Locate the cell with the specified text and output its [x, y] center coordinate. 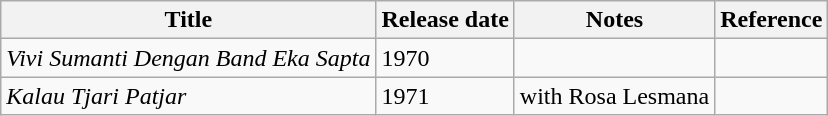
Reference [772, 20]
Title [188, 20]
Kalau Tjari Patjar [188, 96]
Vivi Sumanti Dengan Band Eka Sapta [188, 58]
1971 [445, 96]
Release date [445, 20]
Notes [614, 20]
1970 [445, 58]
with Rosa Lesmana [614, 96]
